For the text-containing cell, return its midpoint in (X, Y) coordinate format. 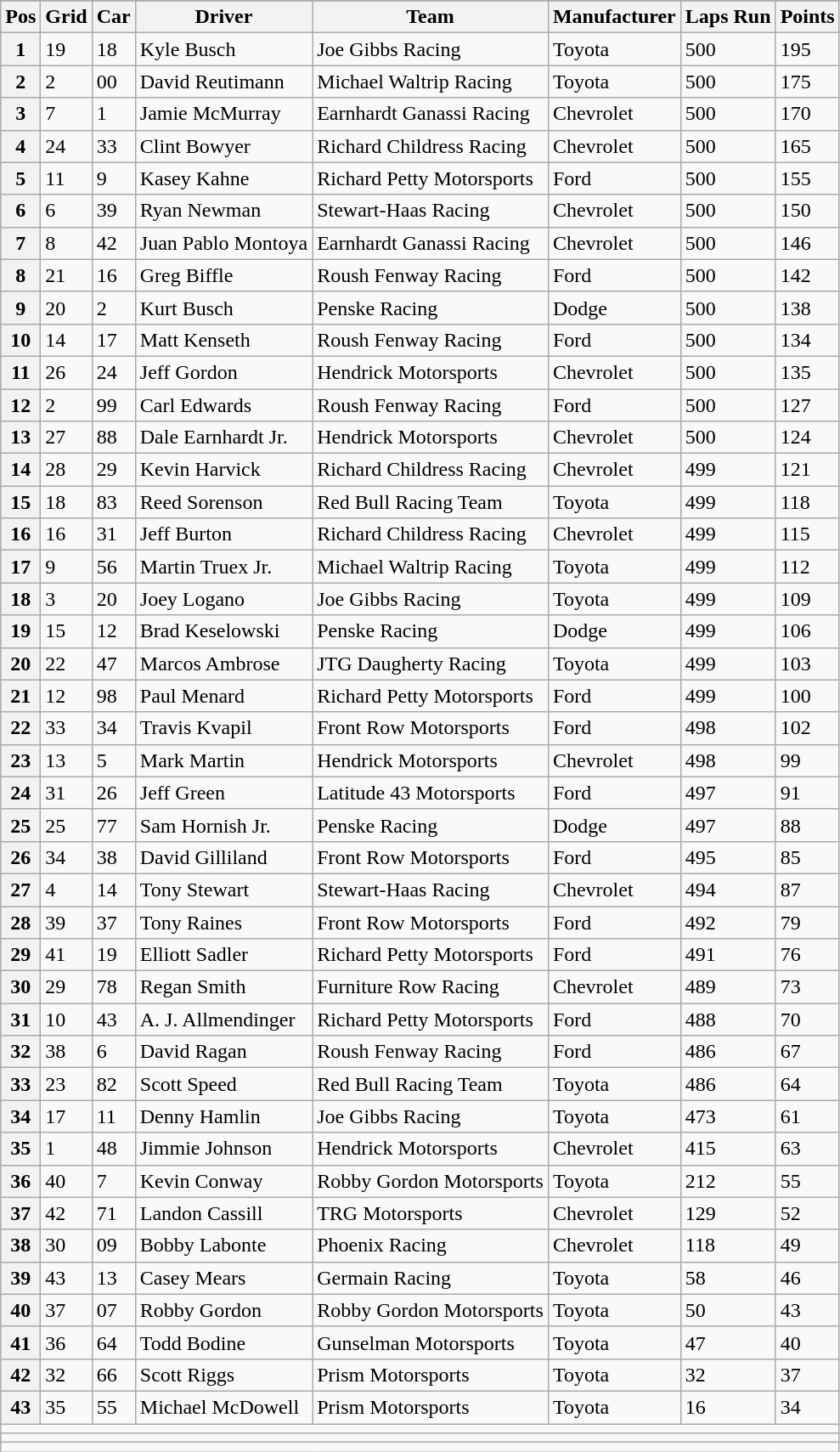
495 (728, 857)
Todd Bodine (223, 1342)
Robby Gordon (223, 1310)
195 (807, 49)
129 (728, 1213)
Denny Hamlin (223, 1116)
150 (807, 211)
127 (807, 405)
A. J. Allmendinger (223, 1020)
121 (807, 470)
Scott Speed (223, 1084)
56 (114, 567)
Casey Mears (223, 1278)
Furniture Row Racing (431, 987)
100 (807, 696)
78 (114, 987)
07 (114, 1310)
Driver (223, 17)
Brad Keselowski (223, 631)
488 (728, 1020)
87 (807, 890)
63 (807, 1149)
109 (807, 599)
Grid (66, 17)
Tony Stewart (223, 890)
Kevin Conway (223, 1181)
Marcos Ambrose (223, 664)
Jimmie Johnson (223, 1149)
Latitude 43 Motorsports (431, 793)
212 (728, 1181)
Tony Raines (223, 922)
Germain Racing (431, 1278)
Carl Edwards (223, 405)
85 (807, 857)
77 (114, 825)
79 (807, 922)
Points (807, 17)
138 (807, 308)
Kasey Kahne (223, 178)
115 (807, 534)
David Reutimann (223, 82)
52 (807, 1213)
Landon Cassill (223, 1213)
Ryan Newman (223, 211)
102 (807, 728)
Dale Earnhardt Jr. (223, 438)
Regan Smith (223, 987)
JTG Daugherty Racing (431, 664)
TRG Motorsports (431, 1213)
70 (807, 1020)
49 (807, 1246)
09 (114, 1246)
Kyle Busch (223, 49)
71 (114, 1213)
66 (114, 1375)
Greg Biffle (223, 275)
82 (114, 1084)
494 (728, 890)
Bobby Labonte (223, 1246)
Matt Kenseth (223, 340)
473 (728, 1116)
Jamie McMurray (223, 114)
155 (807, 178)
David Ragan (223, 1052)
83 (114, 502)
Jeff Burton (223, 534)
Pos (20, 17)
Sam Hornish Jr. (223, 825)
165 (807, 146)
175 (807, 82)
489 (728, 987)
91 (807, 793)
98 (114, 696)
Jeff Gordon (223, 372)
Martin Truex Jr. (223, 567)
Paul Menard (223, 696)
76 (807, 955)
48 (114, 1149)
Car (114, 17)
106 (807, 631)
David Gilliland (223, 857)
112 (807, 567)
50 (728, 1310)
Clint Bowyer (223, 146)
Scott Riggs (223, 1375)
Team (431, 17)
61 (807, 1116)
Michael McDowell (223, 1407)
142 (807, 275)
Juan Pablo Montoya (223, 243)
415 (728, 1149)
Laps Run (728, 17)
Kurt Busch (223, 308)
Elliott Sadler (223, 955)
146 (807, 243)
Mark Martin (223, 760)
Kevin Harvick (223, 470)
Gunselman Motorsports (431, 1342)
58 (728, 1278)
00 (114, 82)
124 (807, 438)
135 (807, 372)
Jeff Green (223, 793)
Travis Kvapil (223, 728)
170 (807, 114)
Phoenix Racing (431, 1246)
Reed Sorenson (223, 502)
Joey Logano (223, 599)
492 (728, 922)
103 (807, 664)
73 (807, 987)
Manufacturer (614, 17)
46 (807, 1278)
134 (807, 340)
491 (728, 955)
67 (807, 1052)
